Find where the given text appears and provide that cell's center as (X, Y) coordinate. 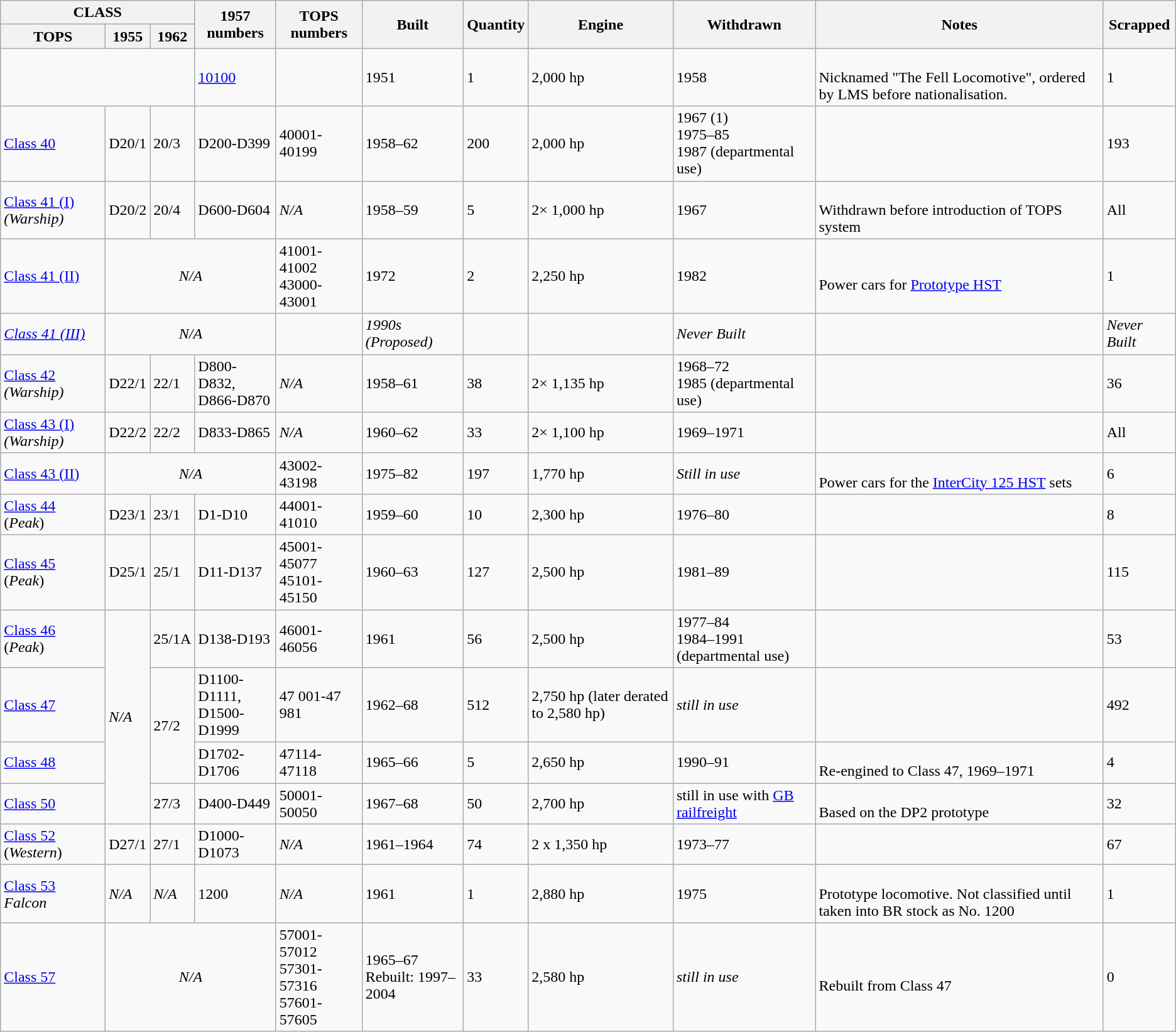
D20/1 (128, 143)
1951 (413, 77)
2 (496, 276)
2× 1,100 hp (601, 432)
Class 44(Peak) (53, 514)
D400-D449 (236, 804)
6 (1140, 474)
Class 47 (53, 705)
10 (496, 514)
1990–91 (744, 763)
23/1 (172, 514)
Nicknamed "The Fell Locomotive", ordered by LMS before nationalisation. (959, 77)
8 (1140, 514)
Power cars for the InterCity 125 HST sets (959, 474)
2,250 hp (601, 276)
127 (496, 572)
1200 (236, 894)
1,770 hp (601, 474)
10100 (236, 77)
TOPS numbers (319, 24)
43002-43198 (319, 474)
1958–61 (413, 383)
2× 1,000 hp (601, 210)
Quantity (496, 24)
Class 41 (II) (53, 276)
Engine (601, 24)
Rebuilt from Class 47 (959, 977)
D200-D399 (236, 143)
1975–82 (413, 474)
4 (1140, 763)
D600-D604 (236, 210)
1960–62 (413, 432)
1962–68 (413, 705)
D1-D10 (236, 514)
2 x 1,350 hp (601, 844)
2,580 hp (601, 977)
Based on the DP2 prototype (959, 804)
57001-5701257301-5731657601-57605 (319, 977)
Class 43 (I) (Warship) (53, 432)
27/2 (172, 725)
492 (1140, 705)
D25/1 (128, 572)
D833-D865 (236, 432)
22/2 (172, 432)
1959–60 (413, 514)
56 (496, 638)
1967–68 (413, 804)
Power cars for Prototype HST (959, 276)
45001-4507745101-45150 (319, 572)
0 (1140, 977)
1976–80 (744, 514)
D800-D832,D866-D870 (236, 383)
50001-50050 (319, 804)
Class 48 (53, 763)
1977–841984–1991 (departmental use) (744, 638)
53 (1140, 638)
1962 (172, 36)
1961–1964 (413, 844)
47114-47118 (319, 763)
Class 50 (53, 804)
D22/2 (128, 432)
1967 (1)1975–851987 (departmental use) (744, 143)
1958–62 (413, 143)
2,700 hp (601, 804)
Class 42 (Warship) (53, 383)
25/1 (172, 572)
D138-D193 (236, 638)
Notes (959, 24)
D1702-D1706 (236, 763)
41001-4100243000-43001 (319, 276)
2× 1,135 hp (601, 383)
1957 numbers (236, 24)
1972 (413, 276)
still in use with GB railfreight (744, 804)
27/1 (172, 844)
Withdrawn (744, 24)
2,750 hp (later derated to 2,580 hp) (601, 705)
Class 52 (Western) (53, 844)
D20/2 (128, 210)
50 (496, 804)
D27/1 (128, 844)
1958–59 (413, 210)
D1000-D1073 (236, 844)
Class 57 (53, 977)
1965–66 (413, 763)
46001-46056 (319, 638)
D22/1 (128, 383)
1969–1971 (744, 432)
197 (496, 474)
Withdrawn before introduction of TOPS system (959, 210)
1968–721985 (departmental use) (744, 383)
Prototype locomotive. Not classified until taken into BR stock as No. 1200 (959, 894)
1990s(Proposed) (413, 334)
1958 (744, 77)
D23/1 (128, 514)
20/3 (172, 143)
TOPS (53, 36)
Class 43 (II) (53, 474)
115 (1140, 572)
Class 40 (53, 143)
Class 53 Falcon (53, 894)
47 001-47 981 (319, 705)
193 (1140, 143)
1965–67Rebuilt: 1997–2004 (413, 977)
CLASS (98, 13)
Class 45(Peak) (53, 572)
1960–63 (413, 572)
Still in use (744, 474)
2,300 hp (601, 514)
Re-engined to Class 47, 1969–1971 (959, 763)
2,650 hp (601, 763)
40001-40199 (319, 143)
44001-41010 (319, 514)
Built (413, 24)
D11-D137 (236, 572)
512 (496, 705)
200 (496, 143)
Class 41 (III) (53, 334)
25/1A (172, 638)
D1100-D1111, D1500-D1999 (236, 705)
22/1 (172, 383)
1981–89 (744, 572)
32 (1140, 804)
Scrapped (1140, 24)
1955 (128, 36)
Class 41 (I) (Warship) (53, 210)
Class 46(Peak) (53, 638)
2,880 hp (601, 894)
1975 (744, 894)
38 (496, 383)
67 (1140, 844)
74 (496, 844)
1967 (744, 210)
27/3 (172, 804)
20/4 (172, 210)
1982 (744, 276)
1973–77 (744, 844)
36 (1140, 383)
